From the cell containing the given text, extract its center point as [X, Y] coordinate. 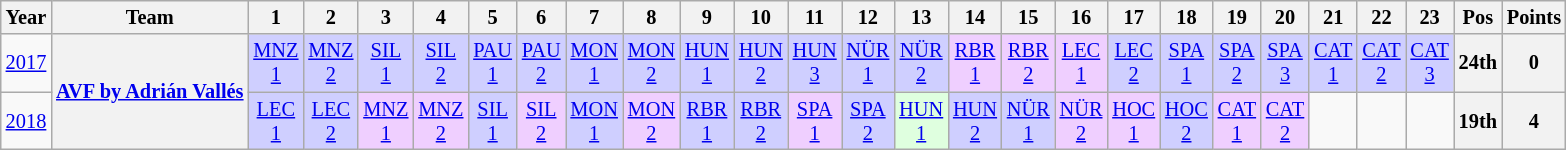
21 [1333, 17]
6 [542, 17]
HUN3 [815, 63]
18 [1186, 17]
0 [1534, 63]
3 [386, 17]
HOC2 [1186, 121]
Team [150, 17]
20 [1285, 17]
11 [815, 17]
2 [330, 17]
13 [921, 17]
SPA3 [1285, 63]
24th [1478, 63]
CAT3 [1430, 63]
19 [1237, 17]
PAU1 [492, 63]
7 [594, 17]
1 [276, 17]
5 [492, 17]
Pos [1478, 17]
14 [975, 17]
2017 [26, 63]
HOC1 [1134, 121]
22 [1381, 17]
10 [761, 17]
15 [1028, 17]
9 [707, 17]
23 [1430, 17]
PAU2 [542, 63]
AVF by Adrián Vallés [150, 92]
2018 [26, 121]
16 [1082, 17]
Points [1534, 17]
8 [652, 17]
Year [26, 17]
17 [1134, 17]
12 [868, 17]
19th [1478, 121]
